Provide the (x, y) coordinate of the cell's center where the given text is located.  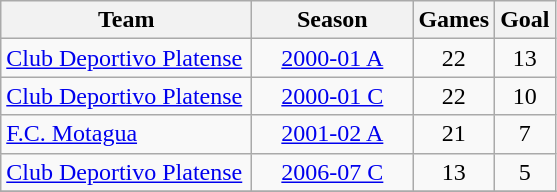
Goal (525, 20)
10 (525, 96)
2006-07 C (332, 172)
Games (454, 20)
21 (454, 134)
2000-01 C (332, 96)
7 (525, 134)
5 (525, 172)
2001-02 A (332, 134)
Season (332, 20)
F.C. Motagua (126, 134)
Team (126, 20)
2000-01 A (332, 58)
